Return [X, Y] of the center of cell containing provided text 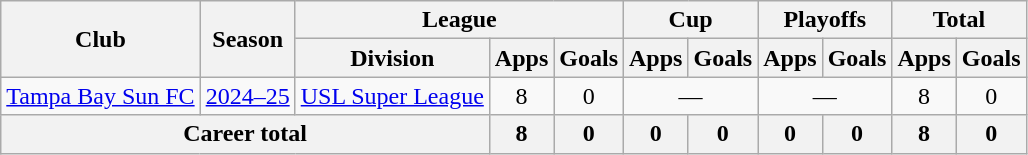
Season [248, 39]
Division [392, 58]
Career total [246, 134]
USL Super League [392, 96]
2024–25 [248, 96]
Club [100, 39]
Total [959, 20]
Tampa Bay Sun FC [100, 96]
Cup [691, 20]
Playoffs [825, 20]
League [459, 20]
